Search for the cell housing the specified text and yield its (x, y) center coordinate. 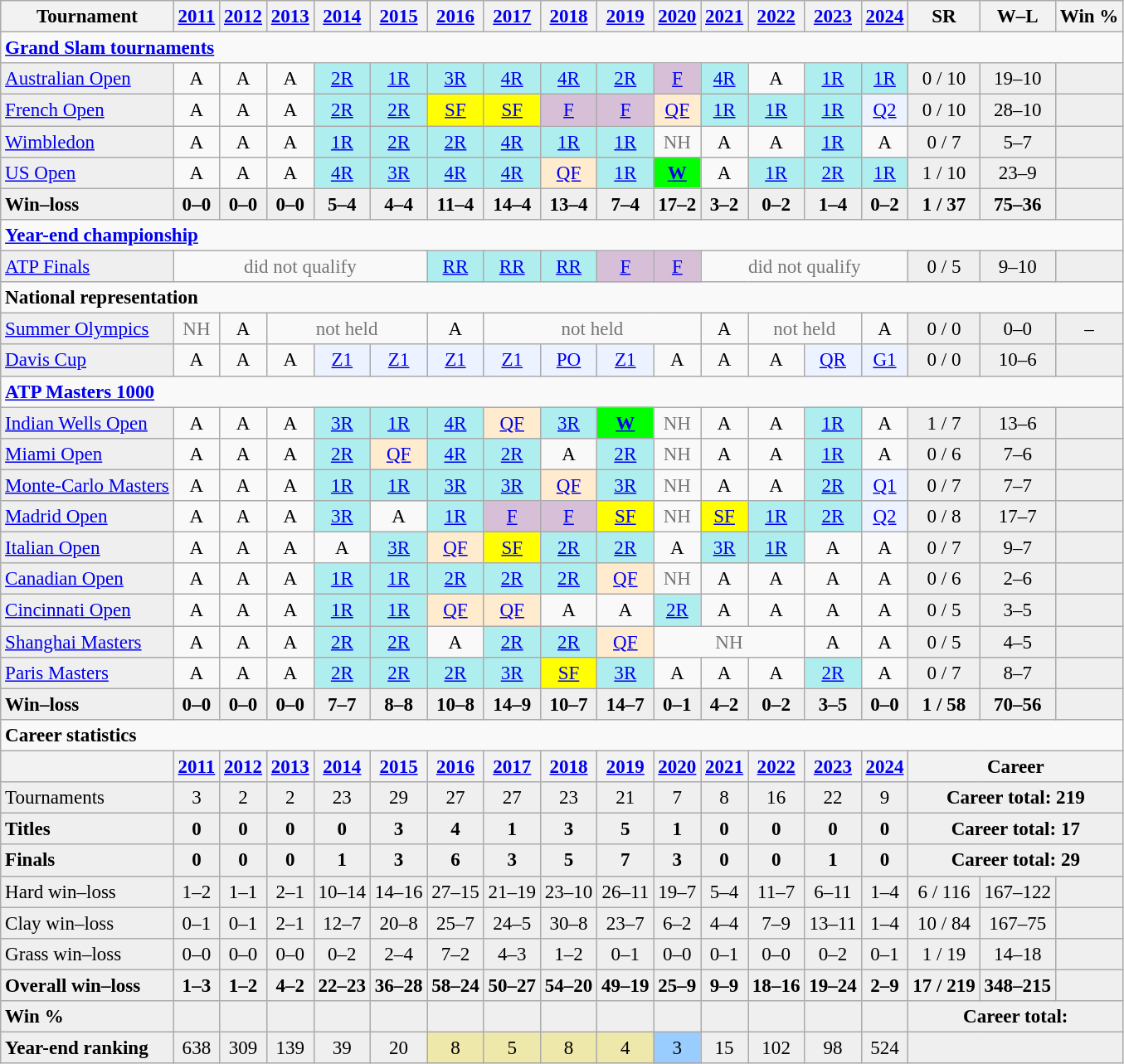
21 (625, 798)
348–215 (1017, 985)
1–1 (244, 892)
QR (833, 361)
10 / 84 (944, 923)
25–7 (455, 923)
19–7 (677, 892)
22–23 (342, 985)
2–4 (398, 955)
4–5 (1017, 642)
139 (290, 1048)
1 / 10 (944, 173)
0 / 8 (944, 517)
PO (568, 361)
6 / 116 (944, 892)
10–8 (455, 704)
22 (833, 798)
1–3 (197, 985)
G1 (884, 361)
Titles (87, 829)
14–9 (512, 704)
1 / 19 (944, 955)
50–27 (512, 985)
7–2 (455, 955)
Summer Olympics (87, 329)
Finals (87, 861)
Wimbledon (87, 142)
23–10 (568, 892)
1 / 7 (944, 423)
54–20 (568, 985)
20–8 (398, 923)
18–16 (776, 985)
23–7 (625, 923)
9 (884, 798)
National representation (562, 298)
Tournament (87, 17)
27–15 (455, 892)
70–56 (1017, 704)
167–75 (1017, 923)
Career statistics (562, 736)
Year-end championship (562, 236)
Career (1015, 767)
W–L (1017, 17)
Overall win–loss (87, 985)
12–7 (342, 923)
10–7 (568, 704)
17–7 (1017, 517)
Italian Open (87, 548)
6 (455, 861)
7–4 (625, 204)
2–9 (884, 985)
13–11 (833, 923)
11–7 (776, 892)
5–7 (1017, 142)
16 (776, 798)
4–3 (512, 955)
524 (884, 1048)
1 / 37 (944, 204)
98 (833, 1048)
28–10 (1017, 110)
24–5 (512, 923)
638 (197, 1048)
19–10 (1017, 79)
75–36 (1017, 204)
Career total: 29 (1015, 861)
Grand Slam tournaments (562, 48)
Career total: 17 (1015, 829)
Career total: 219 (1015, 798)
Paris Masters (87, 673)
13–6 (1017, 423)
US Open (87, 173)
Monte-Carlo Masters (87, 485)
58–24 (455, 985)
49–19 (625, 985)
ATP Finals (87, 267)
Clay win–loss (87, 923)
15 (725, 1048)
French Open (87, 110)
10–6 (1017, 361)
8–7 (1017, 673)
1 / 58 (944, 704)
Cincinnati Open (87, 610)
– (1088, 329)
Tournaments (87, 798)
ATP Masters 1000 (562, 391)
2–6 (1017, 579)
Indian Wells Open (87, 423)
14–18 (1017, 955)
8–8 (398, 704)
19–24 (833, 985)
Australian Open (87, 79)
29 (398, 798)
13–4 (568, 204)
Madrid Open (87, 517)
17 / 219 (944, 985)
14–16 (398, 892)
3–2 (725, 204)
9–9 (725, 985)
6–2 (677, 923)
7–9 (776, 923)
Year-end ranking (87, 1048)
Canadian Open (87, 579)
9–10 (1017, 267)
21–19 (512, 892)
Grass win–loss (87, 955)
17–2 (677, 204)
6–11 (833, 892)
Davis Cup (87, 361)
Miami Open (87, 454)
Career total: (1015, 1017)
11–4 (455, 204)
Q1 (884, 485)
14–7 (625, 704)
30–8 (568, 923)
167–122 (1017, 892)
20 (398, 1048)
102 (776, 1048)
39 (342, 1048)
10–14 (342, 892)
36–28 (398, 985)
7–6 (1017, 454)
14–4 (512, 204)
Shanghai Masters (87, 642)
SR (944, 17)
309 (244, 1048)
9–7 (1017, 548)
26–11 (625, 892)
23–9 (1017, 173)
Hard win–loss (87, 892)
25–9 (677, 985)
